Capture the cell that displays the provided text and extract its [x, y] central coordinate. 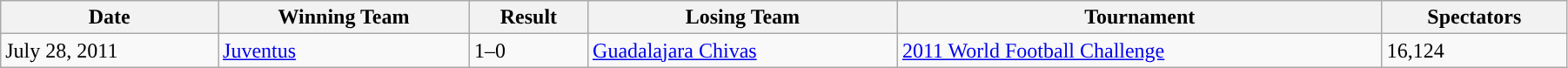
Guadalajara Chivas [743, 51]
Juventus [345, 51]
16,124 [1474, 51]
2011 World Football Challenge [1140, 51]
July 28, 2011 [110, 51]
1–0 [528, 51]
Spectators [1474, 17]
Losing Team [743, 17]
Result [528, 17]
Winning Team [345, 17]
Tournament [1140, 17]
Date [110, 17]
